Search for the cell housing the specified text and yield its [X, Y] center coordinate. 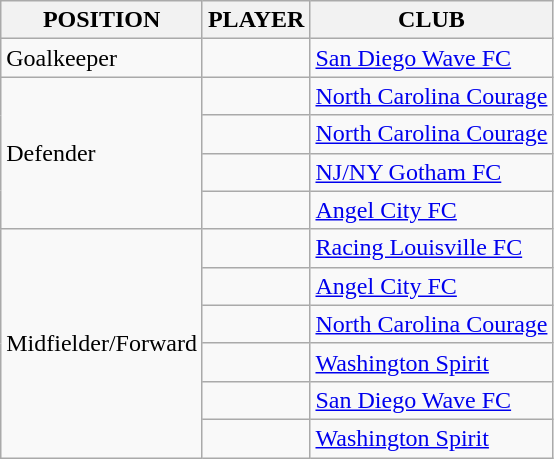
PLAYER [256, 20]
POSITION [102, 20]
Midfielder/Forward [102, 343]
CLUB [432, 20]
Racing Louisville FC [432, 248]
Goalkeeper [102, 58]
NJ/NY Gotham FC [432, 172]
Defender [102, 153]
